Determine the [X, Y] coordinate at the center of the cell enclosing the given text.  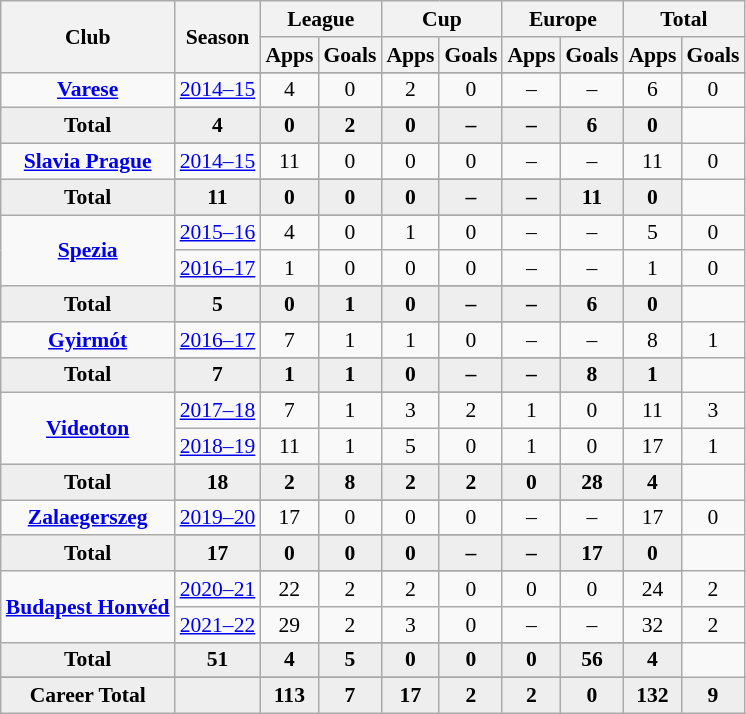
Budapest Honvéd [88, 606]
Gyirmót [88, 340]
2017–18 [218, 411]
2018–19 [218, 447]
18 [218, 482]
Spezia [88, 250]
132 [652, 696]
9 [714, 696]
Slavia Prague [88, 162]
28 [592, 482]
League [320, 19]
Club [88, 36]
113 [289, 696]
2020–21 [218, 589]
2021–22 [218, 625]
Cup [442, 19]
Varese [88, 90]
Career Total [88, 696]
Zalaegerszeg [88, 518]
24 [652, 589]
2015–16 [218, 233]
Season [218, 36]
51 [218, 660]
Europe [562, 19]
29 [289, 625]
2019–20 [218, 518]
22 [289, 589]
56 [592, 660]
Videoton [88, 428]
32 [652, 625]
